Locate the cell with the specified text and output its [x, y] center coordinate. 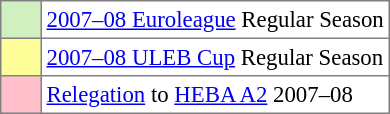
Relegation to HEBA A2 2007–08 [215, 95]
2007–08 ULEB Cup Regular Season [215, 57]
2007–08 Euroleague Regular Season [215, 20]
